Detect which cell encompasses the target text, then output its [x, y] center coordinate. 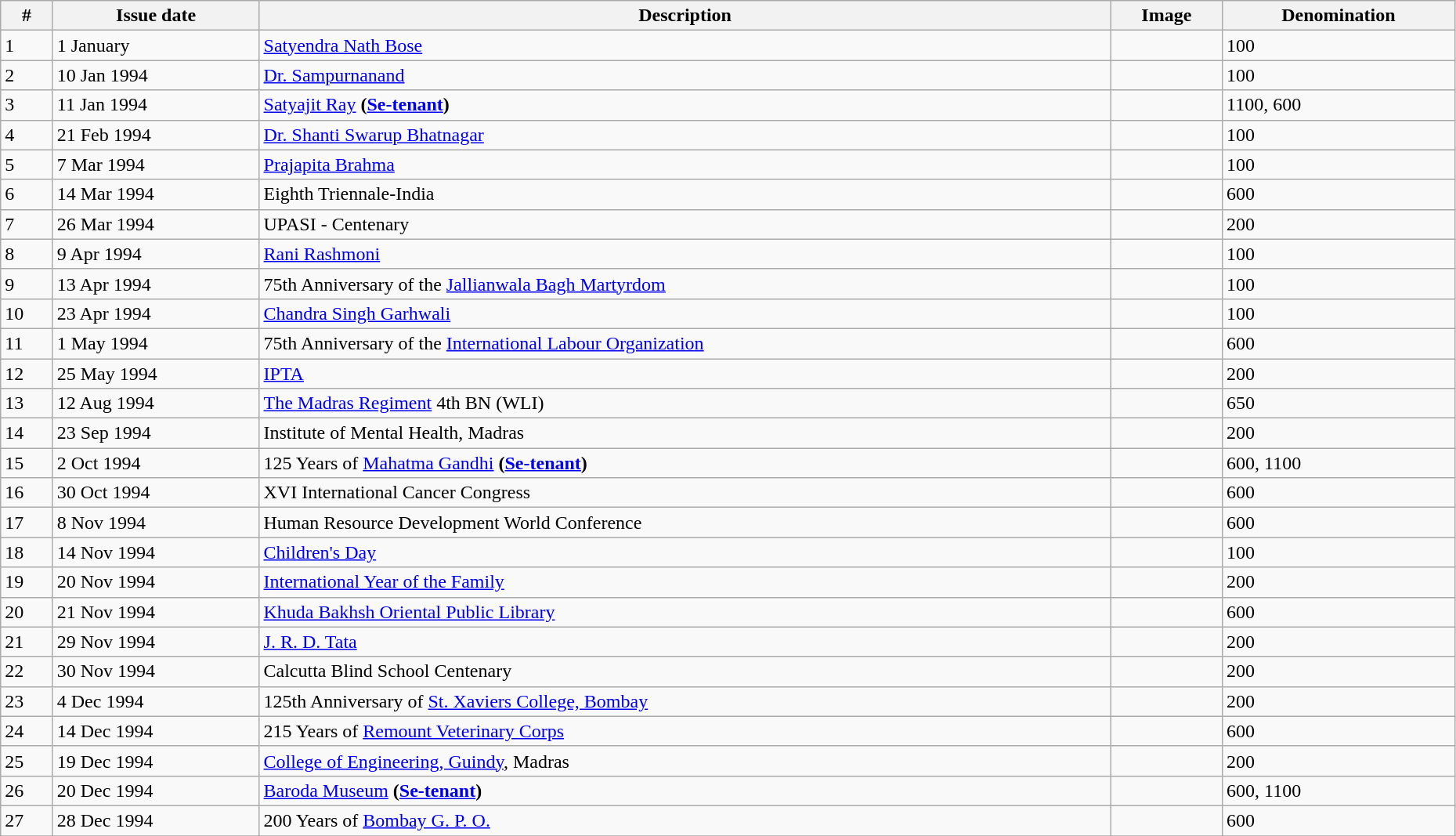
International Year of the Family [685, 582]
14 Mar 1994 [156, 194]
200 Years of Bombay G. P. O. [685, 820]
XVI International Cancer Congress [685, 493]
1100, 600 [1339, 105]
26 Mar 1994 [156, 224]
Human Resource Development World Conference [685, 523]
25 May 1994 [156, 374]
4 [27, 135]
16 [27, 493]
11 Jan 1994 [156, 105]
Eighth Triennale-India [685, 194]
23 Sep 1994 [156, 433]
22 [27, 671]
Calcutta Blind School Centenary [685, 671]
The Madras Regiment 4th BN (WLI) [685, 404]
Denomination [1339, 16]
1 May 1994 [156, 343]
10 Jan 1994 [156, 75]
12 [27, 374]
15 [27, 463]
7 Mar 1994 [156, 165]
18 [27, 552]
21 [27, 642]
17 [27, 523]
25 [27, 761]
27 [27, 820]
Rani Rashmoni [685, 254]
Institute of Mental Health, Madras [685, 433]
20 Dec 1994 [156, 791]
11 [27, 343]
J. R. D. Tata [685, 642]
23 Apr 1994 [156, 313]
650 [1339, 404]
21 Feb 1994 [156, 135]
13 Apr 1994 [156, 284]
215 Years of Remount Veterinary Corps [685, 731]
29 Nov 1994 [156, 642]
2 [27, 75]
20 [27, 612]
14 Dec 1994 [156, 731]
# [27, 16]
21 Nov 1994 [156, 612]
8 Nov 1994 [156, 523]
13 [27, 404]
14 [27, 433]
Image [1166, 16]
Chandra Singh Garhwali [685, 313]
2 Oct 1994 [156, 463]
3 [27, 105]
12 Aug 1994 [156, 404]
26 [27, 791]
IPTA [685, 374]
College of Engineering, Guindy, Madras [685, 761]
30 Nov 1994 [156, 671]
6 [27, 194]
8 [27, 254]
Children's Day [685, 552]
1 January [156, 45]
9 [27, 284]
30 Oct 1994 [156, 493]
75th Anniversary of the Jallianwala Bagh Martyrdom [685, 284]
14 Nov 1994 [156, 552]
19 Dec 1994 [156, 761]
9 Apr 1994 [156, 254]
Baroda Museum (Se-tenant) [685, 791]
19 [27, 582]
4 Dec 1994 [156, 701]
Dr. Shanti Swarup Bhatnagar [685, 135]
Issue date [156, 16]
1 [27, 45]
Dr. Sampurnanand [685, 75]
23 [27, 701]
125th Anniversary of St. Xaviers College, Bombay [685, 701]
20 Nov 1994 [156, 582]
Description [685, 16]
Satyajit Ray (Se-tenant) [685, 105]
7 [27, 224]
125 Years of Mahatma Gandhi (Se-tenant) [685, 463]
Satyendra Nath Bose [685, 45]
28 Dec 1994 [156, 820]
Prajapita Brahma [685, 165]
75th Anniversary of the International Labour Organization [685, 343]
UPASI - Centenary [685, 224]
5 [27, 165]
24 [27, 731]
10 [27, 313]
Khuda Bakhsh Oriental Public Library [685, 612]
